Detect which cell encompasses the target text, then output its [X, Y] center coordinate. 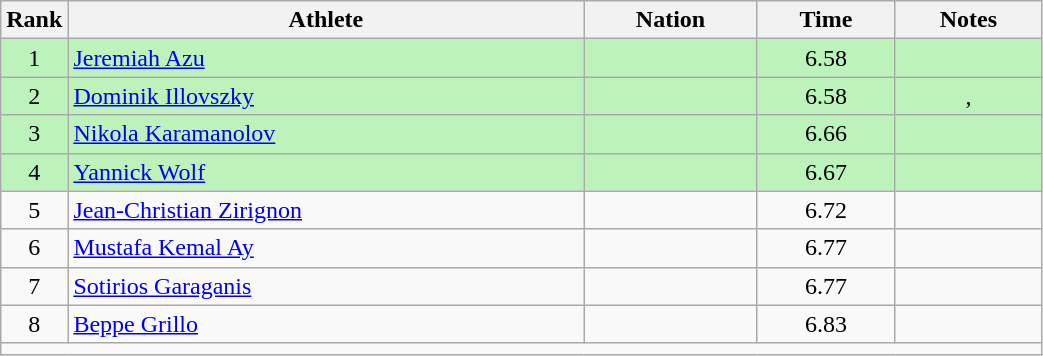
6.72 [826, 210]
5 [34, 210]
6.67 [826, 172]
, [968, 96]
Jean-Christian Zirignon [326, 210]
Yannick Wolf [326, 172]
4 [34, 172]
6.83 [826, 324]
Time [826, 20]
1 [34, 58]
2 [34, 96]
Notes [968, 20]
8 [34, 324]
Jeremiah Azu [326, 58]
Beppe Grillo [326, 324]
Mustafa Kemal Ay [326, 248]
3 [34, 134]
Nation [670, 20]
Rank [34, 20]
Athlete [326, 20]
Dominik Illovszky [326, 96]
6.66 [826, 134]
Nikola Karamanolov [326, 134]
Sotirios Garaganis [326, 286]
7 [34, 286]
6 [34, 248]
